Determine the (x, y) coordinate at the center of the cell enclosing the given text.  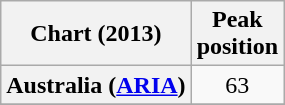
Peakposition (237, 34)
Australia (ARIA) (96, 85)
Chart (2013) (96, 34)
63 (237, 85)
